Detect which cell encompasses the target text, then output its [x, y] center coordinate. 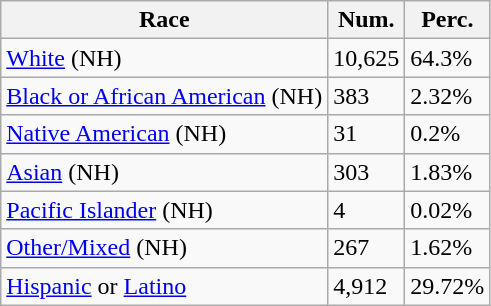
0.02% [448, 210]
2.32% [448, 96]
303 [366, 172]
Perc. [448, 20]
10,625 [366, 58]
267 [366, 248]
Asian (NH) [164, 172]
Num. [366, 20]
64.3% [448, 58]
31 [366, 134]
4,912 [366, 286]
1.62% [448, 248]
383 [366, 96]
Native American (NH) [164, 134]
0.2% [448, 134]
1.83% [448, 172]
Other/Mixed (NH) [164, 248]
Black or African American (NH) [164, 96]
29.72% [448, 286]
Hispanic or Latino [164, 286]
4 [366, 210]
Race [164, 20]
White (NH) [164, 58]
Pacific Islander (NH) [164, 210]
